Search for the cell housing the specified text and yield its (X, Y) center coordinate. 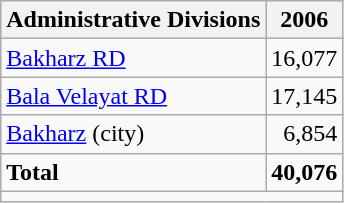
Administrative Divisions (134, 20)
2006 (304, 20)
Bakharz (city) (134, 134)
16,077 (304, 58)
Bala Velayat RD (134, 96)
Bakharz RD (134, 58)
Total (134, 172)
17,145 (304, 96)
40,076 (304, 172)
6,854 (304, 134)
